Determine the [x, y] coordinate at the center of the cell enclosing the given text.  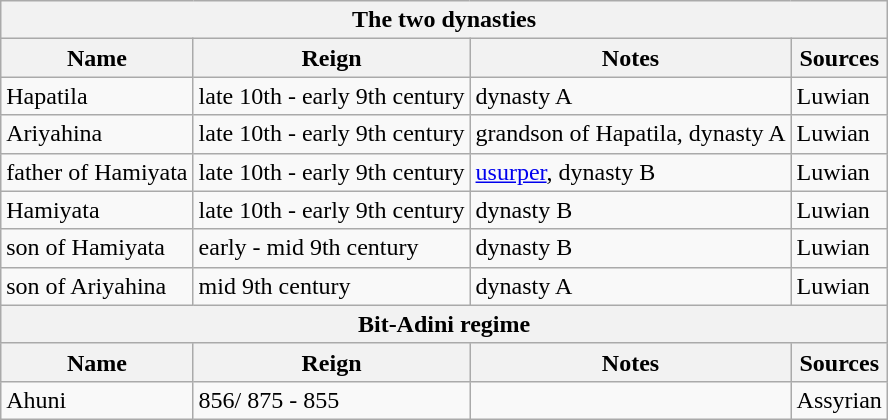
Assyrian [839, 400]
Hapatila [97, 96]
son of Hamiyata [97, 248]
early - mid 9th century [332, 248]
mid 9th century [332, 286]
son of Ariyahina [97, 286]
The two dynasties [444, 20]
father of Hamiyata [97, 172]
856/ 875 - 855 [332, 400]
Hamiyata [97, 210]
Ahuni [97, 400]
grandson of Hapatila, dynasty A [630, 134]
Ariyahina [97, 134]
usurper, dynasty B [630, 172]
Bit-Adini regime [444, 324]
